Scan for the cell matching the given text and deliver its (x, y) coordinate at center. 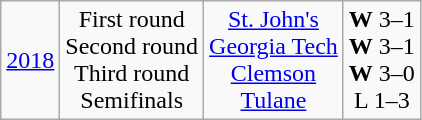
First roundSecond roundThird roundSemifinals (132, 60)
W 3–1W 3–1W 3–0L 1–3 (382, 60)
St. John'sGeorgia TechClemsonTulane (274, 60)
2018 (30, 60)
